Capture the cell that displays the provided text and extract its [X, Y] central coordinate. 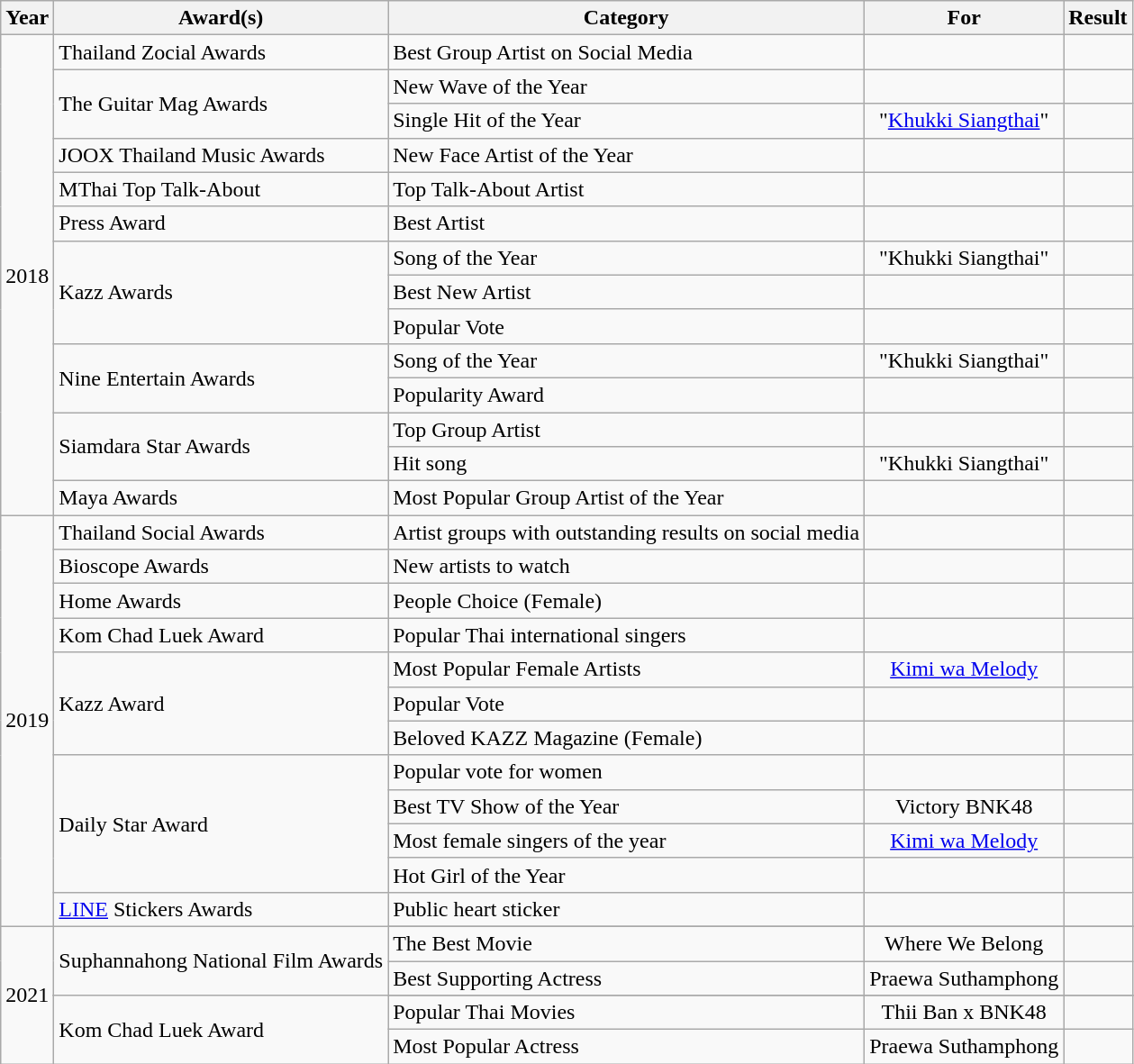
Bioscope Awards [222, 567]
Kazz Award [222, 704]
Result [1098, 18]
MThai Top Talk-About [222, 189]
Public heart sticker [627, 909]
Hot Girl of the Year [627, 875]
Kazz Awards [222, 292]
Most Popular Group Artist of the Year [627, 498]
Year [27, 18]
New artists to watch [627, 567]
Popular Thai Movies [627, 1013]
Best TV Show of the Year [627, 806]
Victory BNK48 [964, 806]
2018 [27, 276]
New Wave of the Year [627, 86]
Top Talk-About Artist [627, 189]
New Face Artist of the Year [627, 155]
Category [627, 18]
Siamdara Star Awards [222, 447]
Popularity Award [627, 395]
People Choice (Female) [627, 601]
Popular vote for women [627, 772]
Thailand Social Awards [222, 532]
Thailand Zocial Awards [222, 52]
Popular Thai international singers [627, 635]
Award(s) [222, 18]
LINE Stickers Awards [222, 909]
Artist groups with outstanding results on social media [627, 532]
Maya Awards [222, 498]
Nine Entertain Awards [222, 377]
The Best Movie [627, 943]
For [964, 18]
Best Group Artist on Social Media [627, 52]
Most female singers of the year [627, 841]
Beloved KAZZ Magazine (Female) [627, 738]
Hit song [627, 464]
Home Awards [222, 601]
Best Artist [627, 223]
Most Popular Actress [627, 1047]
2021 [27, 995]
2019 [27, 721]
Daily Star Award [222, 823]
JOOX Thailand Music Awards [222, 155]
Most Popular Female Artists [627, 669]
Best Supporting Actress [627, 978]
Single Hit of the Year [627, 121]
Best New Artist [627, 292]
Thii Ban x BNK48 [964, 1013]
Press Award [222, 223]
The Guitar Mag Awards [222, 104]
Where We Belong [964, 943]
Top Group Artist [627, 430]
Suphannahong National Film Awards [222, 960]
